For the text-containing cell, return its midpoint in [x, y] coordinate format. 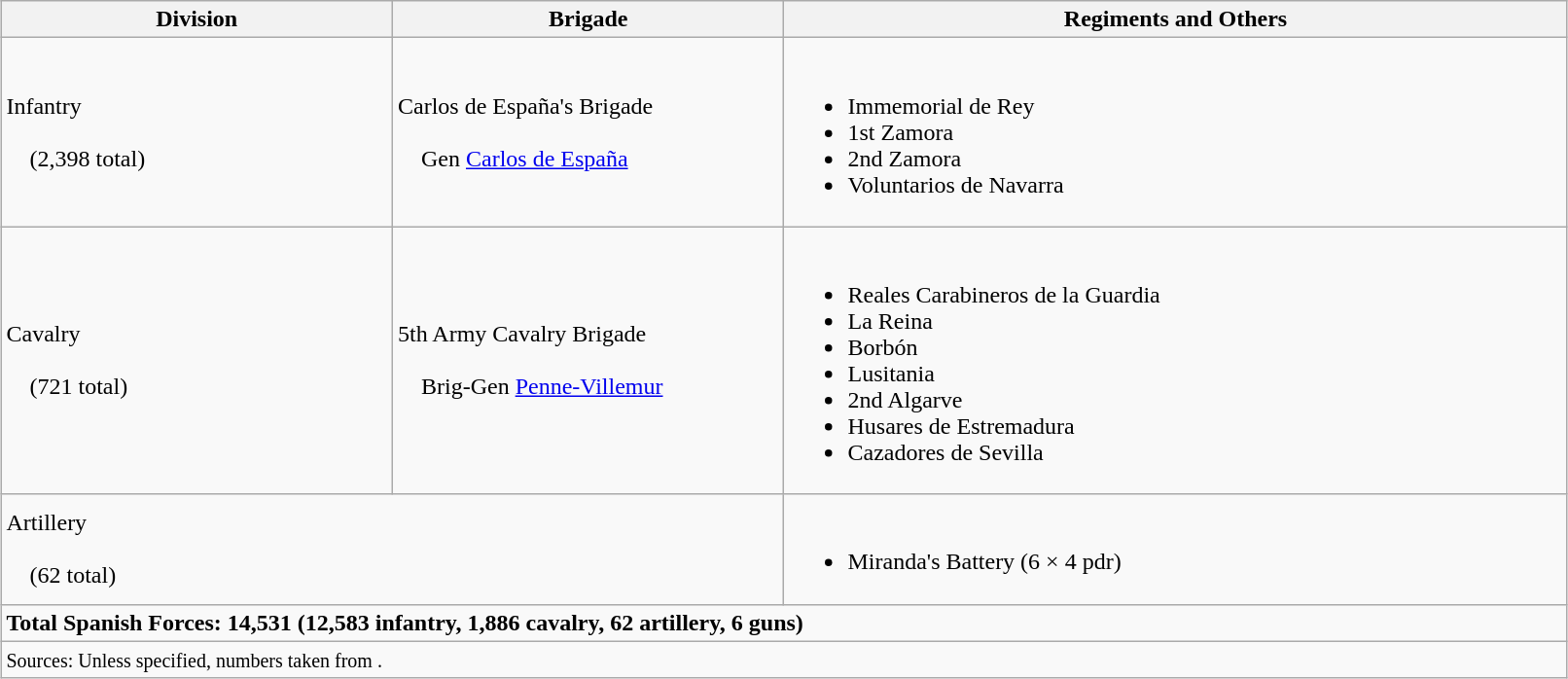
Immemorial de Rey1st Zamora2nd ZamoraVoluntarios de Navarra [1175, 132]
Infantry (2,398 total) [196, 132]
Regiments and Others [1175, 19]
Division [196, 19]
Sources: Unless specified, numbers taken from . [784, 660]
Cavalry (721 total) [196, 360]
Artillery (62 total) [393, 549]
Total Spanish Forces: 14,531 (12,583 infantry, 1,886 cavalry, 62 artillery, 6 guns) [784, 623]
Brigade [588, 19]
Miranda's Battery (6 × 4 pdr) [1175, 549]
Reales Carabineros de la GuardiaLa ReinaBorbónLusitania2nd AlgarveHusares de EstremaduraCazadores de Sevilla [1175, 360]
Carlos de España's Brigade Gen Carlos de España [588, 132]
5th Army Cavalry Brigade Brig-Gen Penne-Villemur [588, 360]
